Search for the cell housing the specified text and yield its [x, y] center coordinate. 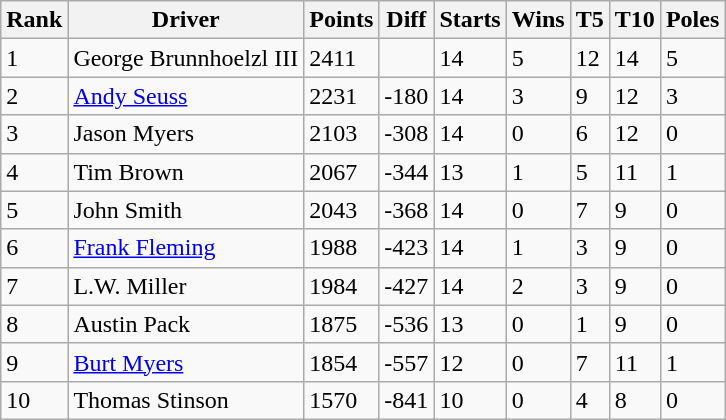
T10 [634, 20]
George Brunnhoelzl III [186, 58]
Diff [406, 20]
-368 [406, 210]
-180 [406, 96]
Starts [470, 20]
Thomas Stinson [186, 400]
John Smith [186, 210]
-427 [406, 286]
1854 [342, 362]
-344 [406, 172]
2411 [342, 58]
Frank Fleming [186, 248]
Driver [186, 20]
Wins [538, 20]
-557 [406, 362]
1570 [342, 400]
1988 [342, 248]
1875 [342, 324]
Austin Pack [186, 324]
-308 [406, 134]
1984 [342, 286]
-841 [406, 400]
Andy Seuss [186, 96]
-423 [406, 248]
2043 [342, 210]
Rank [34, 20]
T5 [590, 20]
2231 [342, 96]
Points [342, 20]
L.W. Miller [186, 286]
Tim Brown [186, 172]
Burt Myers [186, 362]
-536 [406, 324]
Poles [692, 20]
2103 [342, 134]
Jason Myers [186, 134]
2067 [342, 172]
